Extract the (x, y) coordinate from the center of the cell holding the provided text.  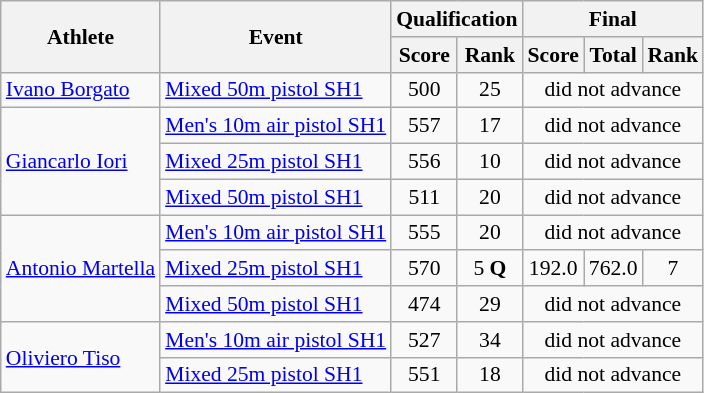
Athlete (80, 36)
Qualification (456, 19)
Giancarlo Iori (80, 162)
527 (424, 340)
192.0 (554, 269)
474 (424, 304)
17 (490, 126)
557 (424, 126)
Final (614, 19)
5 Q (490, 269)
Total (614, 55)
Oliviero Tiso (80, 358)
34 (490, 340)
556 (424, 162)
25 (490, 90)
Ivano Borgato (80, 90)
500 (424, 90)
551 (424, 375)
Event (276, 36)
762.0 (614, 269)
7 (674, 269)
511 (424, 197)
Antonio Martella (80, 268)
555 (424, 233)
29 (490, 304)
570 (424, 269)
18 (490, 375)
10 (490, 162)
